Search for the cell housing the specified text and yield its [x, y] center coordinate. 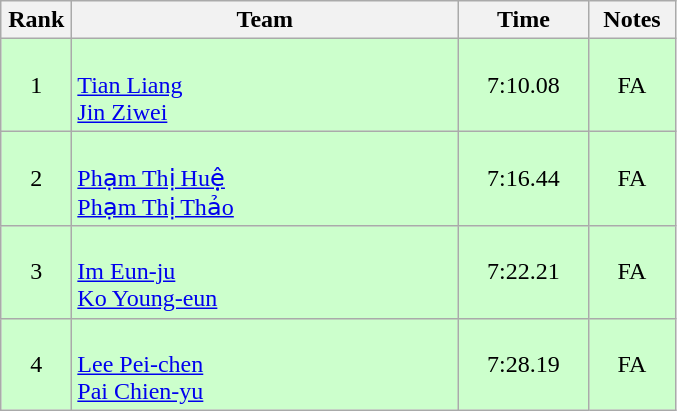
Lee Pei-chenPai Chien-yu [265, 364]
Notes [632, 20]
7:28.19 [524, 364]
7:22.21 [524, 272]
3 [36, 272]
Rank [36, 20]
2 [36, 178]
4 [36, 364]
1 [36, 85]
7:16.44 [524, 178]
Phạm Thị HuệPhạm Thị Thảo [265, 178]
7:10.08 [524, 85]
Tian LiangJin Ziwei [265, 85]
Im Eun-juKo Young-eun [265, 272]
Team [265, 20]
Time [524, 20]
